For the text-containing cell, return its midpoint in (x, y) coordinate format. 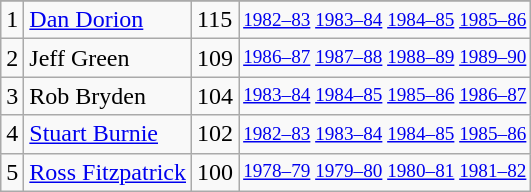
104 (216, 96)
4 (12, 134)
5 (12, 172)
Rob Bryden (108, 96)
115 (216, 20)
1978–79 1979–80 1980–81 1981–82 (385, 172)
Stuart Burnie (108, 134)
2 (12, 58)
1986–87 1987–88 1988–89 1989–90 (385, 58)
1 (12, 20)
Jeff Green (108, 58)
3 (12, 96)
Dan Dorion (108, 20)
102 (216, 134)
109 (216, 58)
Ross Fitzpatrick (108, 172)
100 (216, 172)
1983–84 1984–85 1985–86 1986–87 (385, 96)
